Search for the cell housing the specified text and yield its (x, y) center coordinate. 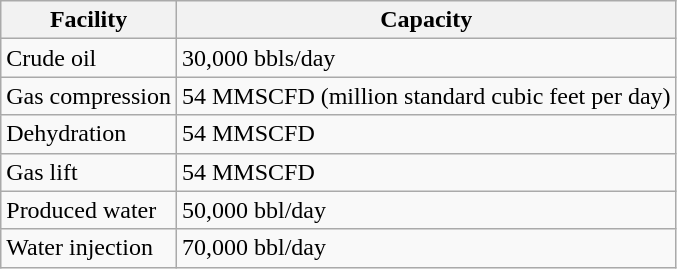
Crude oil (89, 58)
54 MMSCFD (million standard cubic feet per day) (426, 96)
Produced water (89, 210)
50,000 bbl/day (426, 210)
Capacity (426, 20)
70,000 bbl/day (426, 248)
Gas lift (89, 172)
Dehydration (89, 134)
Gas compression (89, 96)
Facility (89, 20)
30,000 bbls/day (426, 58)
Water injection (89, 248)
